Capture the cell that displays the provided text and extract its [x, y] central coordinate. 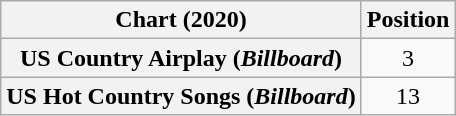
US Hot Country Songs (Billboard) [181, 96]
Position [408, 20]
13 [408, 96]
Chart (2020) [181, 20]
3 [408, 58]
US Country Airplay (Billboard) [181, 58]
